Search for the cell housing the specified text and yield its [X, Y] center coordinate. 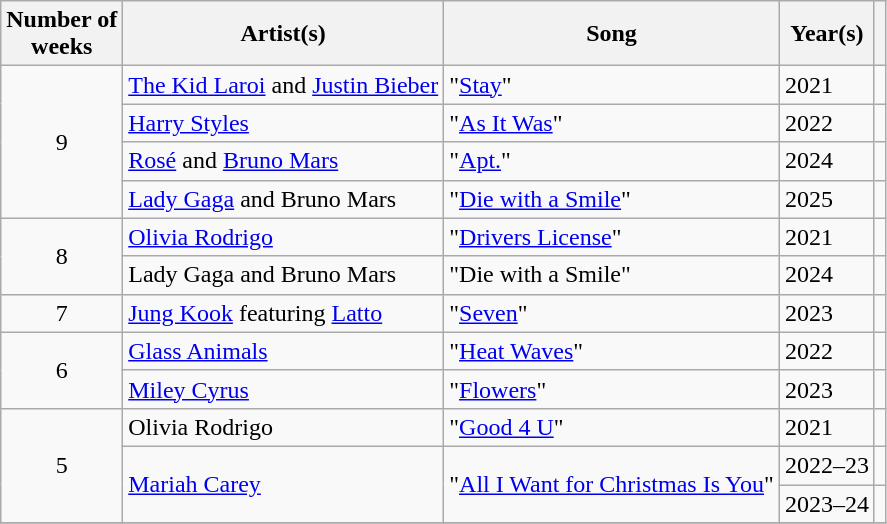
Miley Cyrus [284, 389]
2022–23 [826, 465]
6 [62, 370]
2023–24 [826, 503]
8 [62, 256]
Number of weeks [62, 34]
7 [62, 313]
Jung Kook featuring Latto [284, 313]
"Good 4 U" [612, 427]
"Apt." [612, 161]
Glass Animals [284, 351]
"Seven" [612, 313]
Rosé and Bruno Mars [284, 161]
"Stay" [612, 85]
Harry Styles [284, 123]
"All I Want for Christmas Is You" [612, 484]
5 [62, 465]
The Kid Laroi and Justin Bieber [284, 85]
Year(s) [826, 34]
"Flowers" [612, 389]
"Heat Waves" [612, 351]
2025 [826, 199]
"As It Was" [612, 123]
Mariah Carey [284, 484]
Song [612, 34]
"Drivers License" [612, 237]
9 [62, 142]
Artist(s) [284, 34]
